Provide the (x, y) coordinate of the cell's center where the given text is located.  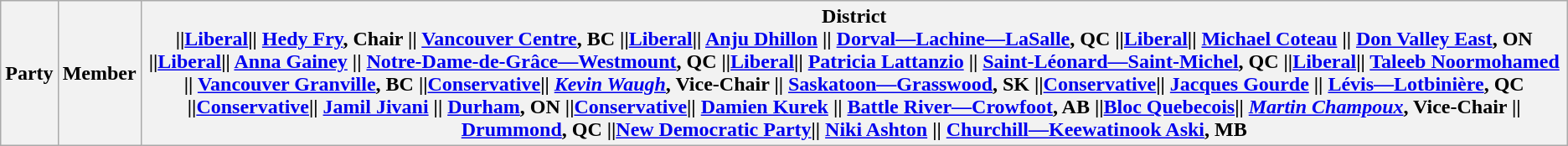
Party (29, 74)
Member (99, 74)
